Identify which cell holds the provided text, then report its [x, y] central coordinate. 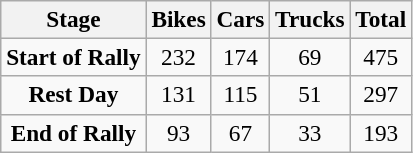
End of Rally [74, 133]
Total [381, 19]
51 [310, 95]
67 [240, 133]
69 [310, 57]
115 [240, 95]
Start of Rally [74, 57]
93 [178, 133]
174 [240, 57]
Trucks [310, 19]
33 [310, 133]
232 [178, 57]
297 [381, 95]
Bikes [178, 19]
Rest Day [74, 95]
193 [381, 133]
475 [381, 57]
Cars [240, 19]
Stage [74, 19]
131 [178, 95]
